Search for the cell housing the specified text and yield its (x, y) center coordinate. 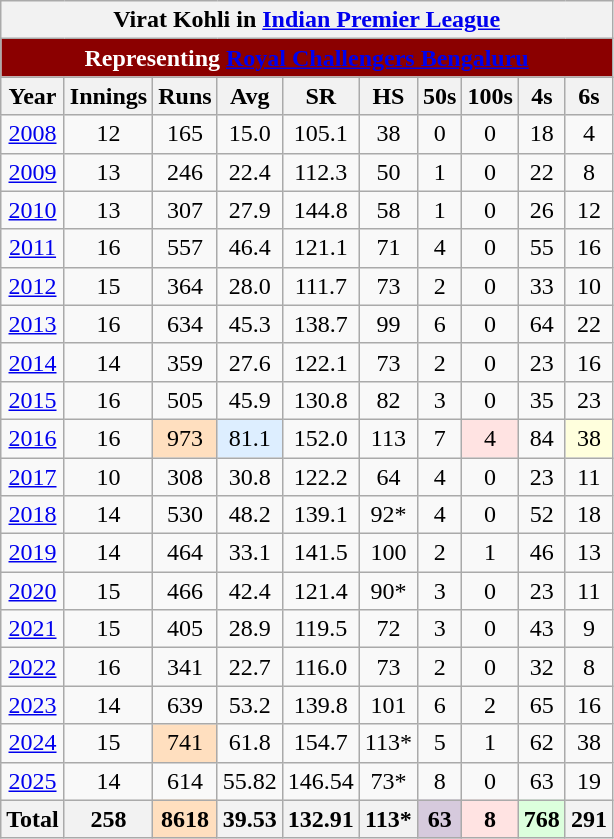
165 (185, 134)
7 (439, 438)
53.2 (250, 705)
146.54 (320, 781)
65 (542, 705)
45.9 (250, 400)
138.7 (320, 324)
81.1 (250, 438)
2009 (33, 172)
2013 (33, 324)
45.3 (250, 324)
307 (185, 210)
55 (542, 248)
122.2 (320, 477)
144.8 (320, 210)
2024 (33, 743)
359 (185, 362)
33.1 (250, 553)
2008 (33, 134)
100s (490, 96)
62 (542, 743)
246 (185, 172)
22.7 (250, 667)
364 (185, 286)
152.0 (320, 438)
43 (542, 629)
Virat Kohli in Indian Premier League (307, 20)
505 (185, 400)
50 (388, 172)
139.8 (320, 705)
121.4 (320, 591)
Avg (250, 96)
122.1 (320, 362)
28.0 (250, 286)
32 (542, 667)
50s (439, 96)
2021 (33, 629)
27.9 (250, 210)
116.0 (320, 667)
100 (388, 553)
82 (388, 400)
119.5 (320, 629)
112.3 (320, 172)
46 (542, 553)
768 (542, 819)
121.1 (320, 248)
39.53 (250, 819)
2012 (33, 286)
28.9 (250, 629)
Year (33, 96)
Runs (185, 96)
Innings (108, 96)
90* (388, 591)
46.4 (250, 248)
26 (542, 210)
22.4 (250, 172)
2011 (33, 248)
341 (185, 667)
42.4 (250, 591)
2016 (33, 438)
27.6 (250, 362)
2015 (33, 400)
291 (588, 819)
2019 (33, 553)
19 (588, 781)
741 (185, 743)
258 (108, 819)
48.2 (250, 515)
614 (185, 781)
92* (388, 515)
30.8 (250, 477)
2022 (33, 667)
2018 (33, 515)
6s (588, 96)
130.8 (320, 400)
Representing Royal Challengers Bengaluru (307, 58)
466 (185, 591)
2017 (33, 477)
71 (388, 248)
634 (185, 324)
52 (542, 515)
2025 (33, 781)
154.7 (320, 743)
113 (388, 438)
2020 (33, 591)
15.0 (250, 134)
61.8 (250, 743)
105.1 (320, 134)
58 (388, 210)
557 (185, 248)
Total (33, 819)
101 (388, 705)
973 (185, 438)
8618 (185, 819)
639 (185, 705)
132.91 (320, 819)
530 (185, 515)
2014 (33, 362)
55.82 (250, 781)
111.7 (320, 286)
HS (388, 96)
35 (542, 400)
2023 (33, 705)
141.5 (320, 553)
99 (388, 324)
464 (185, 553)
SR (320, 96)
139.1 (320, 515)
9 (588, 629)
72 (388, 629)
405 (185, 629)
308 (185, 477)
84 (542, 438)
5 (439, 743)
2010 (33, 210)
73* (388, 781)
33 (542, 286)
4s (542, 96)
